Locate the cell with the specified text and output its [X, Y] center coordinate. 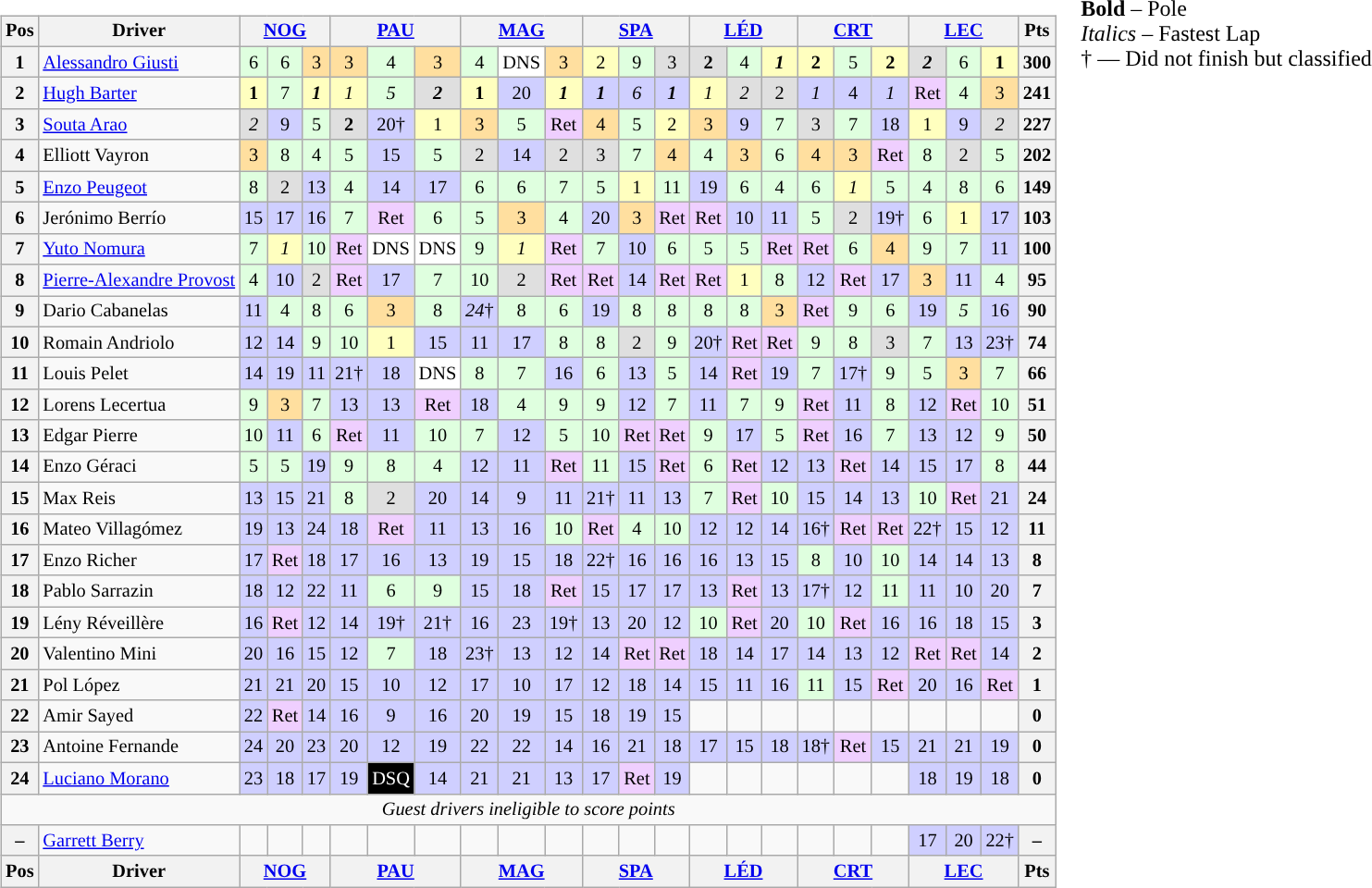
202 [1037, 155]
Souta Arao [139, 125]
Lény Réveillère [139, 623]
DSQ [390, 778]
Yuto Nomura [139, 249]
Enzo Richer [139, 561]
16† [816, 529]
241 [1037, 93]
66 [1037, 374]
Romain Andriolo [139, 342]
44 [1037, 467]
Elliott Vayron [139, 155]
Louis Pelet [139, 374]
Guest drivers ineligible to score points [528, 809]
Alessandro Giusti [139, 62]
18† [816, 747]
Valentino Mini [139, 654]
51 [1037, 405]
74 [1037, 342]
300 [1037, 62]
Amir Sayed [139, 716]
149 [1037, 187]
Hugh Barter [139, 93]
Garrett Berry [139, 841]
24† [479, 312]
Mateo Villagómez [139, 529]
Lorens Lecertua [139, 405]
Jerónimo Berrío [139, 218]
100 [1037, 249]
Enzo Peugeot [139, 187]
Pierre-Alexandre Provost [139, 280]
Max Reis [139, 498]
Antoine Fernande [139, 747]
95 [1037, 280]
90 [1037, 312]
50 [1037, 436]
Edgar Pierre [139, 436]
Enzo Géraci [139, 467]
Pablo Sarrazin [139, 591]
227 [1037, 125]
Pol López [139, 684]
Luciano Morano [139, 778]
Dario Cabanelas [139, 312]
103 [1037, 218]
